For the text-containing cell, return its midpoint in (x, y) coordinate format. 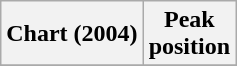
Chart (2004) (72, 34)
Peakposition (189, 34)
